Output the (x, y) coordinate of the center of the cell containing the given text.  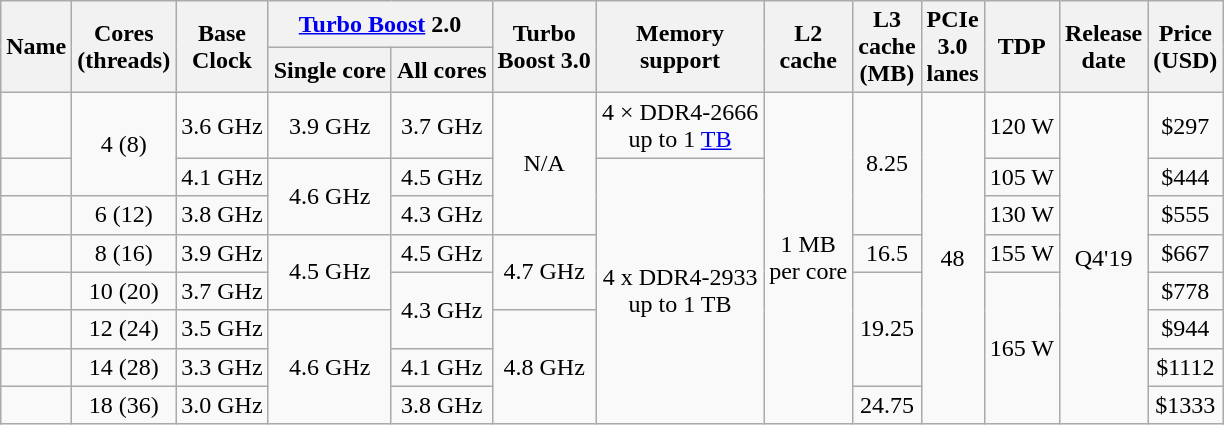
4 x DDR4-2933up to 1 TB (680, 291)
L2cache (808, 47)
Turbo Boost 2.0 (380, 24)
4.8 GHz (544, 367)
130 W (1022, 215)
Memorysupport (680, 47)
105 W (1022, 177)
Q4'19 (1103, 259)
N/A (544, 164)
8 (16) (124, 253)
$778 (1186, 291)
Name (36, 47)
18 (36) (124, 405)
16.5 (887, 253)
3.0 GHz (222, 405)
19.25 (887, 329)
155 W (1022, 253)
$297 (1186, 126)
8.25 (887, 164)
3.5 GHz (222, 329)
$944 (1186, 329)
$444 (1186, 177)
$555 (1186, 215)
TurboBoost 3.0 (544, 47)
1 MBper core (808, 259)
4 (8) (124, 144)
Releasedate (1103, 47)
$1112 (1186, 367)
PCIe3.0lanes (952, 47)
3.6 GHz (222, 126)
10 (20) (124, 291)
48 (952, 259)
Price(USD) (1186, 47)
6 (12) (124, 215)
$1333 (1186, 405)
Single core (330, 70)
3.3 GHz (222, 367)
BaseClock (222, 47)
Cores(threads) (124, 47)
$667 (1186, 253)
TDP (1022, 47)
L3cache(MB) (887, 47)
120 W (1022, 126)
165 W (1022, 348)
12 (24) (124, 329)
4 × DDR4‑2666up to 1 TB (680, 126)
24.75 (887, 405)
All cores (442, 70)
4.7 GHz (544, 272)
14 (28) (124, 367)
